Extract the (X, Y) coordinate from the center of the cell holding the provided text.  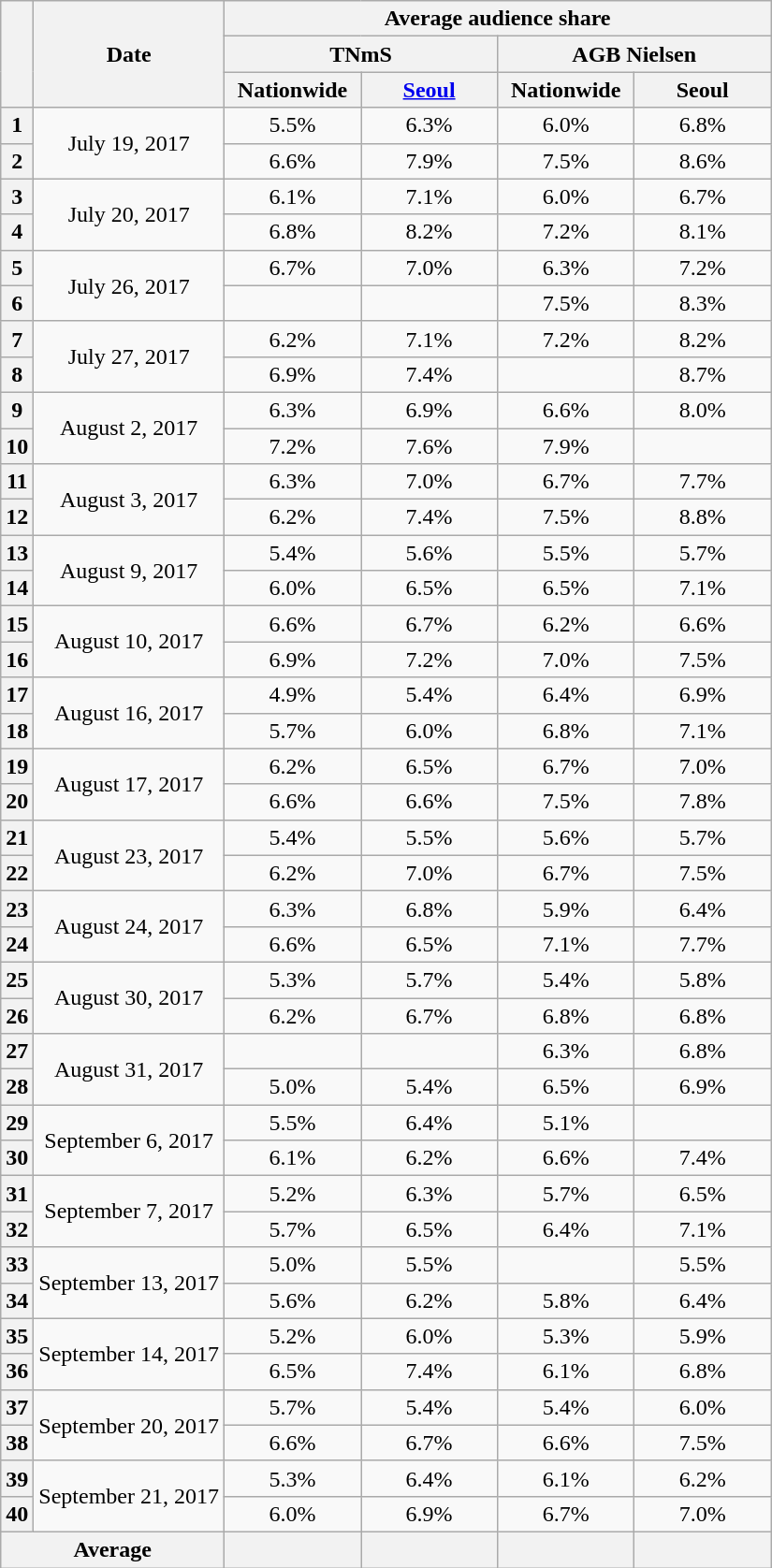
39 (17, 1478)
14 (17, 588)
24 (17, 944)
September 6, 2017 (129, 1140)
August 31, 2017 (129, 1069)
August 24, 2017 (129, 926)
22 (17, 873)
35 (17, 1336)
19 (17, 766)
September 7, 2017 (129, 1212)
10 (17, 446)
August 17, 2017 (129, 784)
July 26, 2017 (129, 285)
12 (17, 517)
7.8% (703, 802)
6 (17, 303)
5 (17, 268)
AGB Nielsen (634, 54)
September 21, 2017 (129, 1496)
17 (17, 695)
31 (17, 1194)
September 13, 2017 (129, 1283)
August 9, 2017 (129, 571)
9 (17, 410)
32 (17, 1229)
August 2, 2017 (129, 428)
1 (17, 125)
25 (17, 980)
8.1% (703, 232)
August 23, 2017 (129, 855)
34 (17, 1300)
Average audience share (498, 19)
July 27, 2017 (129, 356)
27 (17, 1052)
37 (17, 1407)
20 (17, 802)
29 (17, 1123)
18 (17, 731)
August 3, 2017 (129, 500)
4 (17, 232)
30 (17, 1158)
August 10, 2017 (129, 642)
4.9% (293, 695)
15 (17, 624)
13 (17, 553)
TNmS (361, 54)
28 (17, 1087)
11 (17, 482)
8.7% (703, 374)
September 20, 2017 (129, 1425)
38 (17, 1443)
September 14, 2017 (129, 1354)
36 (17, 1372)
Date (129, 54)
21 (17, 837)
8.3% (703, 303)
8.0% (703, 410)
26 (17, 1015)
8.6% (703, 161)
July 20, 2017 (129, 214)
5.1% (566, 1123)
23 (17, 908)
40 (17, 1514)
Average (112, 1549)
7.6% (430, 446)
8 (17, 374)
16 (17, 660)
8.8% (703, 517)
August 30, 2017 (129, 997)
August 16, 2017 (129, 713)
7 (17, 339)
33 (17, 1265)
July 19, 2017 (129, 143)
2 (17, 161)
3 (17, 196)
